Return the (X, Y) coordinate for the center point of the cell that contains the specified text.  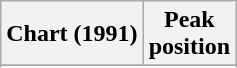
Chart (1991) (72, 34)
Peakposition (189, 34)
